Identify which cell holds the provided text, then report its (x, y) central coordinate. 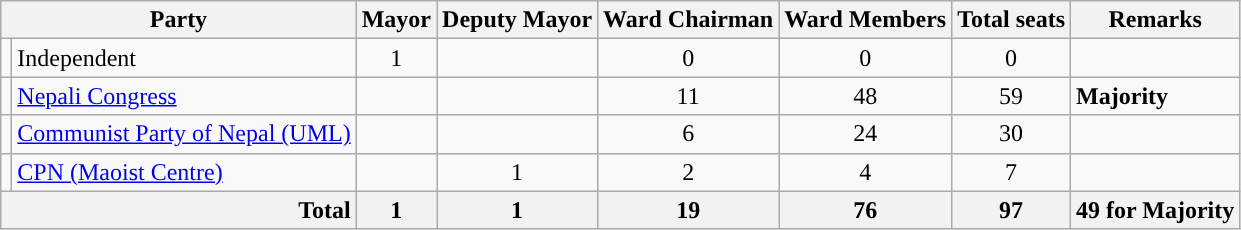
7 (1012, 172)
30 (1012, 134)
49 for Majority (1156, 210)
Independent (184, 58)
Nepali Congress (184, 96)
24 (866, 134)
48 (866, 96)
Total (178, 210)
97 (1012, 210)
Deputy Mayor (518, 20)
Ward Chairman (688, 20)
CPN (Maoist Centre) (184, 172)
59 (1012, 96)
Party (178, 20)
11 (688, 96)
Communist Party of Nepal (UML) (184, 134)
Mayor (396, 20)
Ward Members (866, 20)
Remarks (1156, 20)
19 (688, 210)
Majority (1156, 96)
Total seats (1012, 20)
4 (866, 172)
2 (688, 172)
76 (866, 210)
6 (688, 134)
